Scan for the cell matching the given text and deliver its [X, Y] coordinate at center. 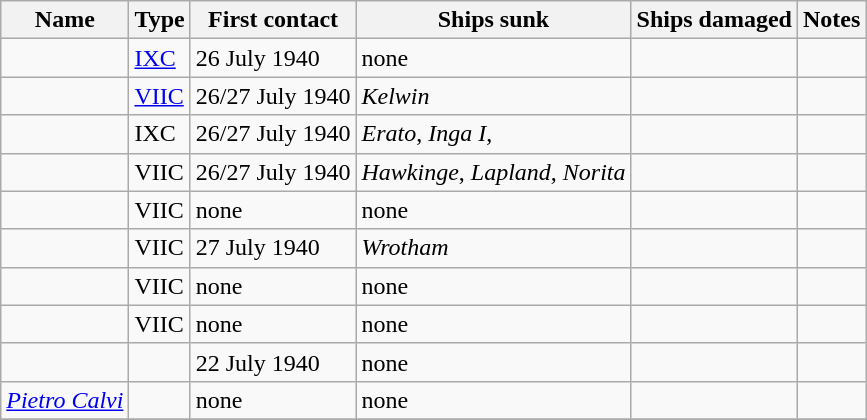
Kelwin [494, 96]
Pietro Calvi [65, 400]
Ships sunk [494, 20]
26 July 1940 [273, 58]
Wrotham [494, 248]
First contact [273, 20]
Hawkinge, Lapland, Norita [494, 172]
Name [65, 20]
Notes [831, 20]
Ships damaged [714, 20]
27 July 1940 [273, 248]
22 July 1940 [273, 362]
Erato, Inga I, [494, 134]
Type [160, 20]
